Scan for the cell matching the given text and deliver its (x, y) coordinate at center. 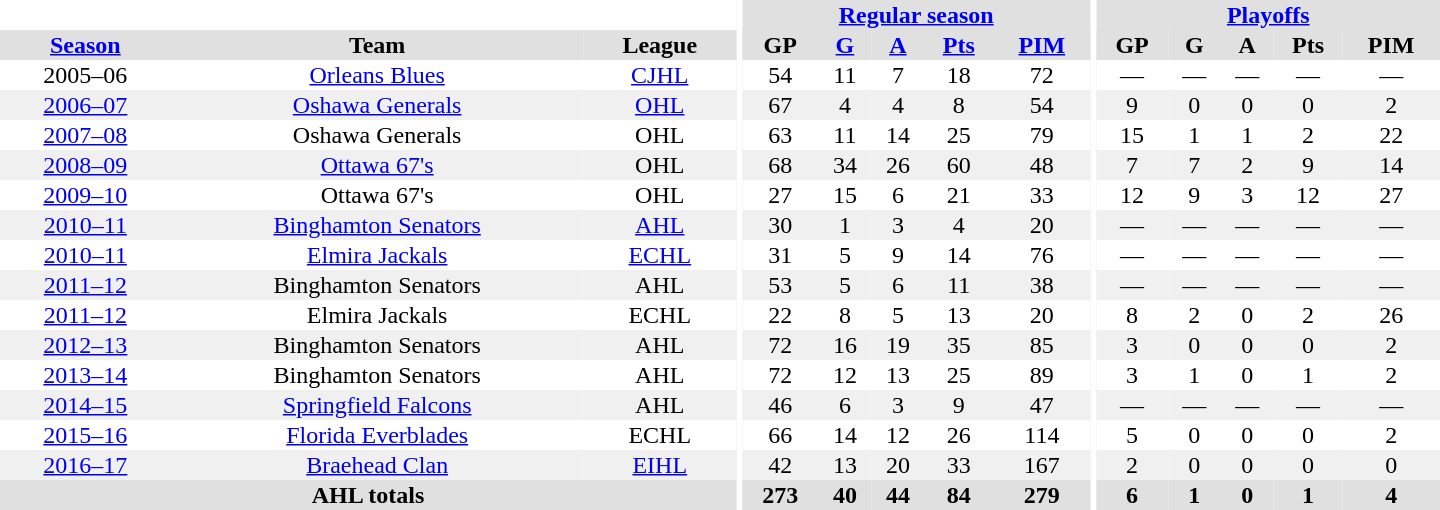
47 (1042, 405)
60 (958, 165)
Regular season (916, 15)
2015–16 (86, 435)
2016–17 (86, 465)
44 (898, 495)
38 (1042, 285)
2006–07 (86, 105)
167 (1042, 465)
63 (780, 135)
40 (844, 495)
Season (86, 45)
Playoffs (1268, 15)
2007–08 (86, 135)
16 (844, 345)
31 (780, 255)
18 (958, 75)
76 (1042, 255)
CJHL (660, 75)
46 (780, 405)
48 (1042, 165)
Team (378, 45)
Springfield Falcons (378, 405)
114 (1042, 435)
Orleans Blues (378, 75)
84 (958, 495)
30 (780, 225)
2014–15 (86, 405)
2013–14 (86, 375)
League (660, 45)
273 (780, 495)
Braehead Clan (378, 465)
85 (1042, 345)
Florida Everblades (378, 435)
2012–13 (86, 345)
2009–10 (86, 195)
EIHL (660, 465)
67 (780, 105)
53 (780, 285)
35 (958, 345)
79 (1042, 135)
2008–09 (86, 165)
AHL totals (368, 495)
34 (844, 165)
279 (1042, 495)
2005–06 (86, 75)
68 (780, 165)
66 (780, 435)
19 (898, 345)
21 (958, 195)
89 (1042, 375)
42 (780, 465)
